Capture the cell that displays the provided text and extract its (x, y) central coordinate. 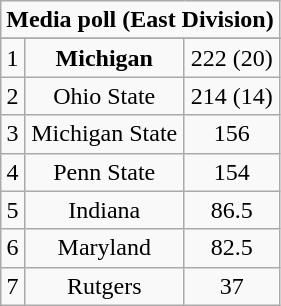
Indiana (104, 210)
Michigan State (104, 134)
7 (12, 286)
4 (12, 172)
Ohio State (104, 96)
Rutgers (104, 286)
154 (232, 172)
Media poll (East Division) (140, 20)
5 (12, 210)
2 (12, 96)
86.5 (232, 210)
156 (232, 134)
82.5 (232, 248)
222 (20) (232, 58)
214 (14) (232, 96)
Michigan (104, 58)
1 (12, 58)
Maryland (104, 248)
3 (12, 134)
Penn State (104, 172)
37 (232, 286)
6 (12, 248)
